Output the (X, Y) coordinate of the center of the cell containing the given text.  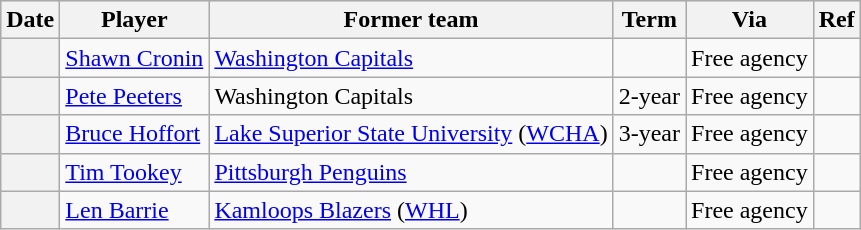
Pete Peeters (134, 96)
Date (30, 20)
Tim Tookey (134, 172)
Term (649, 20)
Len Barrie (134, 210)
3-year (649, 134)
Pittsburgh Penguins (411, 172)
Kamloops Blazers (WHL) (411, 210)
Via (750, 20)
2-year (649, 96)
Lake Superior State University (WCHA) (411, 134)
Player (134, 20)
Shawn Cronin (134, 58)
Former team (411, 20)
Bruce Hoffort (134, 134)
Ref (836, 20)
